Pinpoint the cell where the given text exists, returning its (x, y) midpoint coordinate. 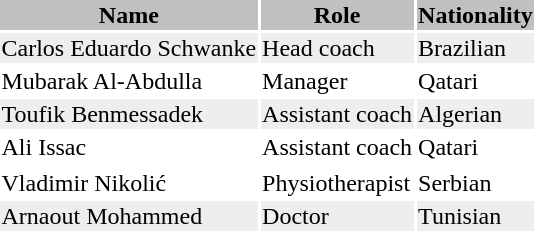
Manager (338, 81)
Head coach (338, 48)
Toufik Benmessadek (129, 114)
Ali Issac (129, 147)
Carlos Eduardo Schwanke (129, 48)
Mubarak Al-Abdulla (129, 81)
Physiotherapist (338, 183)
Doctor (338, 216)
Vladimir Nikolić (129, 183)
Role (338, 15)
Name (129, 15)
Arnaout Mohammed (129, 216)
